From the cell containing the given text, extract its center point as (X, Y) coordinate. 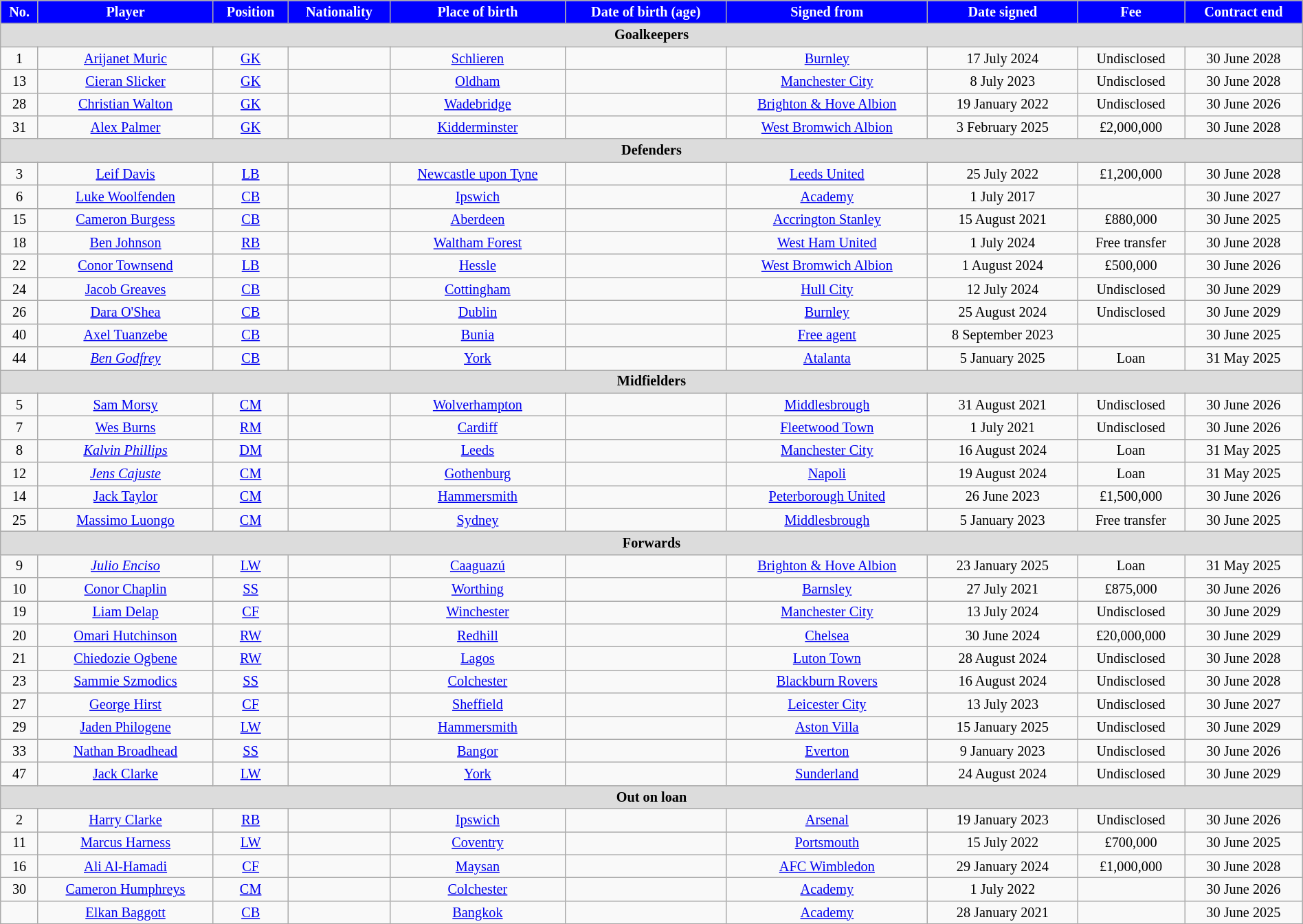
Wes Burns (125, 427)
15 August 2021 (1003, 220)
Sam Morsy (125, 405)
Contract end (1244, 12)
Redhill (478, 635)
Jens Cajuste (125, 473)
31 August 2021 (1003, 405)
Winchester (478, 612)
Position (251, 12)
Julio Enciso (125, 566)
Nationality (339, 12)
Conor Townsend (125, 266)
Lagos (478, 658)
Out on loan (651, 797)
31 (19, 127)
8 September 2023 (1003, 335)
Leif Davis (125, 174)
Jack Clarke (125, 774)
2 (19, 820)
Conor Chaplin (125, 589)
Leeds (478, 451)
Fee (1131, 12)
19 January 2023 (1003, 820)
Axel Tuanzebe (125, 335)
7 (19, 427)
Waltham Forest (478, 243)
Caaguazú (478, 566)
AFC Wimbledon (827, 866)
Player (125, 12)
George Hirst (125, 705)
1 July 2024 (1003, 243)
£20,000,000 (1131, 635)
Luton Town (827, 658)
Bangor (478, 751)
Jack Taylor (125, 497)
30 June 2024 (1003, 635)
Date signed (1003, 12)
£1,200,000 (1131, 174)
21 (19, 658)
Kidderminster (478, 127)
Newcastle upon Tyne (478, 174)
28 January 2021 (1003, 912)
12 (19, 473)
Elkan Baggott (125, 912)
£2,000,000 (1131, 127)
Wadebridge (478, 104)
Cameron Humphreys (125, 889)
Leicester City (827, 705)
13 July 2023 (1003, 705)
26 (19, 312)
29 (19, 728)
Fleetwood Town (827, 427)
15 July 2022 (1003, 843)
28 August 2024 (1003, 658)
19 (19, 612)
Marcus Harness (125, 843)
Jaden Philogene (125, 728)
Sammie Szmodics (125, 681)
Cieran Slicker (125, 81)
19 August 2024 (1003, 473)
13 July 2024 (1003, 612)
Jacob Greaves (125, 289)
19 January 2022 (1003, 104)
27 July 2021 (1003, 589)
15 January 2025 (1003, 728)
Schlieren (478, 58)
Cottingham (478, 289)
1 August 2024 (1003, 266)
33 (19, 751)
Dara O'Shea (125, 312)
Forwards (651, 543)
Sydney (478, 520)
13 (19, 81)
Place of birth (478, 12)
40 (19, 335)
Alex Palmer (125, 127)
Aberdeen (478, 220)
27 (19, 705)
26 June 2023 (1003, 497)
Barnsley (827, 589)
Cameron Burgess (125, 220)
£1,500,000 (1131, 497)
5 January 2023 (1003, 520)
Dublin (478, 312)
Chelsea (827, 635)
Harry Clarke (125, 820)
24 August 2024 (1003, 774)
12 July 2024 (1003, 289)
25 July 2022 (1003, 174)
£875,000 (1131, 589)
Bunia (478, 335)
25 August 2024 (1003, 312)
Aston Villa (827, 728)
30 (19, 889)
Maysan (478, 866)
RM (251, 427)
Worthing (478, 589)
Date of birth (age) (646, 12)
Atalanta (827, 358)
Coventry (478, 843)
14 (19, 497)
23 January 2025 (1003, 566)
28 (19, 104)
10 (19, 589)
3 (19, 174)
Midfielders (651, 381)
Blackburn Rovers (827, 681)
Gothenburg (478, 473)
Ben Godfrey (125, 358)
44 (19, 358)
9 (19, 566)
29 January 2024 (1003, 866)
£880,000 (1131, 220)
No. (19, 12)
24 (19, 289)
Omari Hutchinson (125, 635)
West Ham United (827, 243)
Goalkeepers (651, 35)
Christian Walton (125, 104)
DM (251, 451)
Wolverhampton (478, 405)
£500,000 (1131, 266)
5 January 2025 (1003, 358)
Ali Al-Hamadi (125, 866)
Sheffield (478, 705)
Arsenal (827, 820)
Nathan Broadhead (125, 751)
Free agent (827, 335)
6 (19, 196)
1 July 2022 (1003, 889)
£1,000,000 (1131, 866)
Leeds United (827, 174)
22 (19, 266)
17 July 2024 (1003, 58)
Oldham (478, 81)
Ben Johnson (125, 243)
3 February 2025 (1003, 127)
20 (19, 635)
5 (19, 405)
1 (19, 58)
16 (19, 866)
Peterborough United (827, 497)
Portsmouth (827, 843)
1 July 2021 (1003, 427)
15 (19, 220)
Napoli (827, 473)
Accrington Stanley (827, 220)
23 (19, 681)
25 (19, 520)
£700,000 (1131, 843)
Hull City (827, 289)
Arijanet Muric (125, 58)
8 (19, 451)
11 (19, 843)
Chiedozie Ogbene (125, 658)
8 July 2023 (1003, 81)
Hessle (478, 266)
Signed from (827, 12)
Bangkok (478, 912)
Luke Woolfenden (125, 196)
Cardiff (478, 427)
Liam Delap (125, 612)
9 January 2023 (1003, 751)
18 (19, 243)
Kalvin Phillips (125, 451)
Defenders (651, 150)
Sunderland (827, 774)
47 (19, 774)
Everton (827, 751)
1 July 2017 (1003, 196)
Massimo Luongo (125, 520)
